Search for the cell housing the specified text and yield its (X, Y) center coordinate. 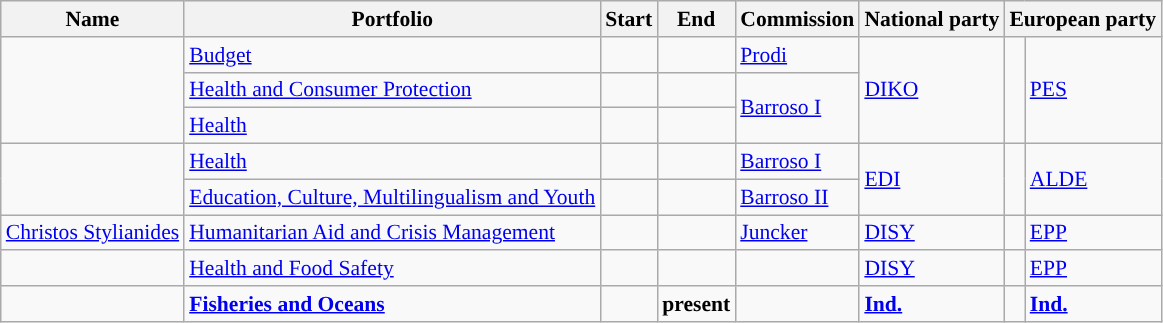
Portfolio (392, 19)
Barroso II (797, 197)
European party (1082, 19)
Commission (797, 19)
Juncker (797, 233)
Start (628, 19)
End (696, 19)
EDI (932, 180)
Christos Stylianides (92, 233)
ALDE (1093, 180)
Health and Food Safety (392, 269)
Name (92, 19)
National party (932, 19)
present (696, 304)
Budget (392, 55)
Fisheries and Oceans (392, 304)
DIKO (932, 90)
Health and Consumer Protection (392, 90)
Prodi (797, 55)
Humanitarian Aid and Crisis Management (392, 233)
PES (1093, 90)
Education, Culture, Multilingualism and Youth (392, 197)
